Return the [X, Y] coordinate for the center point of the cell that contains the specified text.  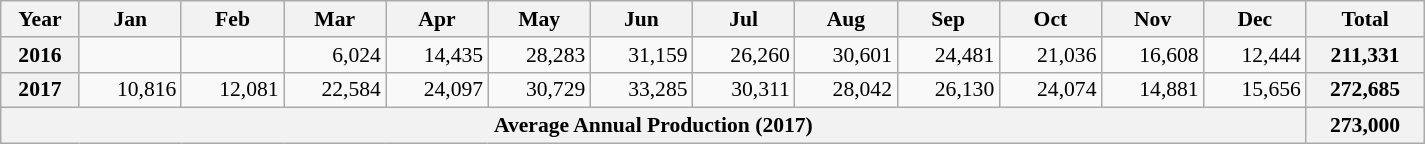
Feb [232, 19]
272,685 [1365, 90]
May [539, 19]
28,042 [846, 90]
24,074 [1050, 90]
12,444 [1255, 55]
22,584 [335, 90]
Total [1365, 19]
26,260 [744, 55]
Average Annual Production (2017) [654, 126]
26,130 [948, 90]
31,159 [641, 55]
Sep [948, 19]
Jan [130, 19]
Oct [1050, 19]
Jul [744, 19]
Nov [1152, 19]
30,601 [846, 55]
Mar [335, 19]
28,283 [539, 55]
24,481 [948, 55]
Dec [1255, 19]
Year [40, 19]
14,435 [437, 55]
Jun [641, 19]
21,036 [1050, 55]
12,081 [232, 90]
2017 [40, 90]
10,816 [130, 90]
14,881 [1152, 90]
30,729 [539, 90]
Aug [846, 19]
30,311 [744, 90]
273,000 [1365, 126]
6,024 [335, 55]
2016 [40, 55]
Apr [437, 19]
15,656 [1255, 90]
16,608 [1152, 55]
33,285 [641, 90]
211,331 [1365, 55]
24,097 [437, 90]
